Capture the cell that displays the provided text and extract its (x, y) central coordinate. 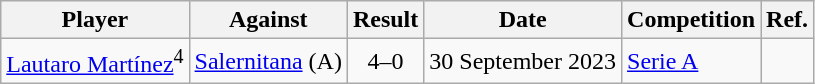
Date (523, 20)
Result (385, 20)
30 September 2023 (523, 62)
Ref. (788, 20)
4–0 (385, 62)
Serie A (692, 62)
Lautaro Martínez4 (95, 62)
Salernitana (A) (268, 62)
Competition (692, 20)
Player (95, 20)
Against (268, 20)
